Return the (X, Y) coordinate for the center point of the cell that contains the specified text.  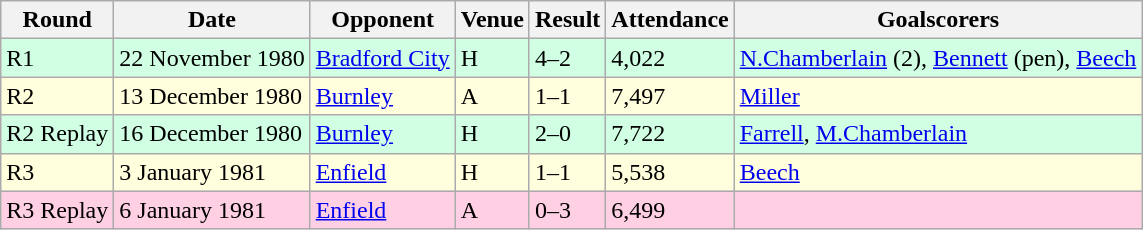
N.Chamberlain (2), Bennett (pen), Beech (938, 58)
Result (567, 20)
R1 (58, 58)
22 November 1980 (212, 58)
Bradford City (382, 58)
R2 Replay (58, 134)
7,497 (670, 96)
3 January 1981 (212, 172)
Venue (492, 20)
6 January 1981 (212, 210)
Beech (938, 172)
Miller (938, 96)
Round (58, 20)
6,499 (670, 210)
4–2 (567, 58)
R3 (58, 172)
R3 Replay (58, 210)
Date (212, 20)
0–3 (567, 210)
13 December 1980 (212, 96)
Goalscorers (938, 20)
R2 (58, 96)
7,722 (670, 134)
5,538 (670, 172)
Opponent (382, 20)
4,022 (670, 58)
2–0 (567, 134)
Farrell, M.Chamberlain (938, 134)
16 December 1980 (212, 134)
Attendance (670, 20)
